From the cell containing the given text, extract its center point as [X, Y] coordinate. 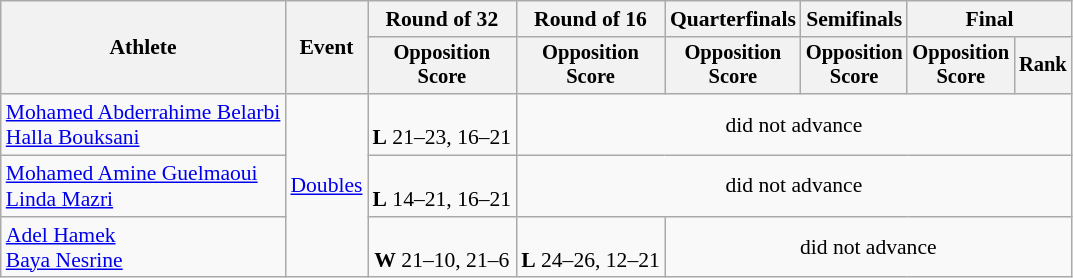
Rank [1043, 66]
L 14–21, 16–21 [442, 186]
Doubles [326, 186]
Athlete [144, 48]
Quarterfinals [733, 19]
Final [989, 19]
Adel HamekBaya Nesrine [144, 248]
L 21–23, 16–21 [442, 124]
W 21–10, 21–6 [442, 248]
Mohamed Abderrahime BelarbiHalla Bouksani [144, 124]
Round of 16 [590, 19]
Event [326, 48]
Mohamed Amine GuelmaouiLinda Mazri [144, 186]
Semifinals [854, 19]
L 24–26, 12–21 [590, 248]
Round of 32 [442, 19]
